Determine the [x, y] coordinate at the center of the cell enclosing the given text.  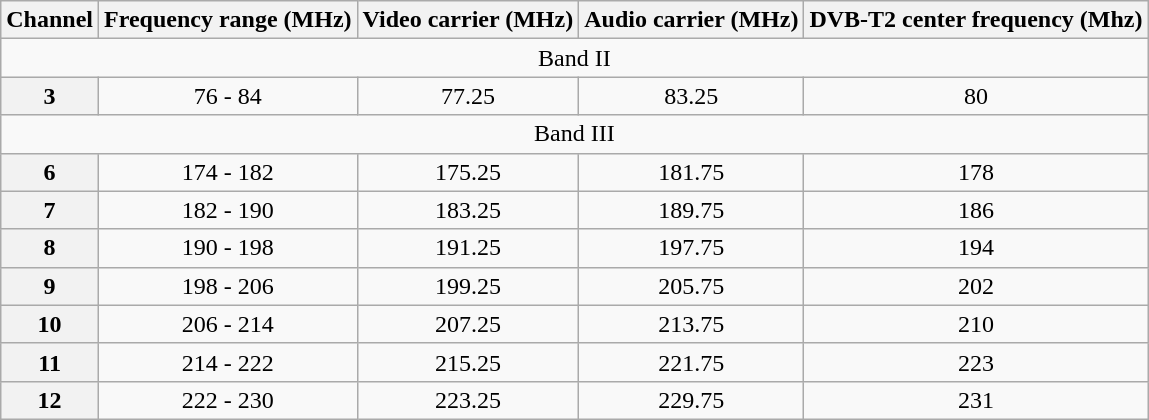
8 [50, 248]
221.75 [692, 362]
231 [976, 400]
194 [976, 248]
205.75 [692, 286]
6 [50, 172]
83.25 [692, 96]
80 [976, 96]
214 - 222 [228, 362]
11 [50, 362]
12 [50, 400]
Video carrier (MHz) [468, 20]
222 - 230 [228, 400]
Band III [574, 134]
76 - 84 [228, 96]
Audio carrier (MHz) [692, 20]
198 - 206 [228, 286]
174 - 182 [228, 172]
199.25 [468, 286]
178 [976, 172]
183.25 [468, 210]
223 [976, 362]
197.75 [692, 248]
Frequency range (MHz) [228, 20]
207.25 [468, 324]
186 [976, 210]
9 [50, 286]
202 [976, 286]
213.75 [692, 324]
DVB-T2 center frequency (Mhz) [976, 20]
Channel [50, 20]
3 [50, 96]
182 - 190 [228, 210]
77.25 [468, 96]
191.25 [468, 248]
190 - 198 [228, 248]
215.25 [468, 362]
229.75 [692, 400]
10 [50, 324]
7 [50, 210]
210 [976, 324]
189.75 [692, 210]
223.25 [468, 400]
181.75 [692, 172]
175.25 [468, 172]
Band II [574, 58]
206 - 214 [228, 324]
